Output the [x, y] coordinate of the center of the cell containing the given text.  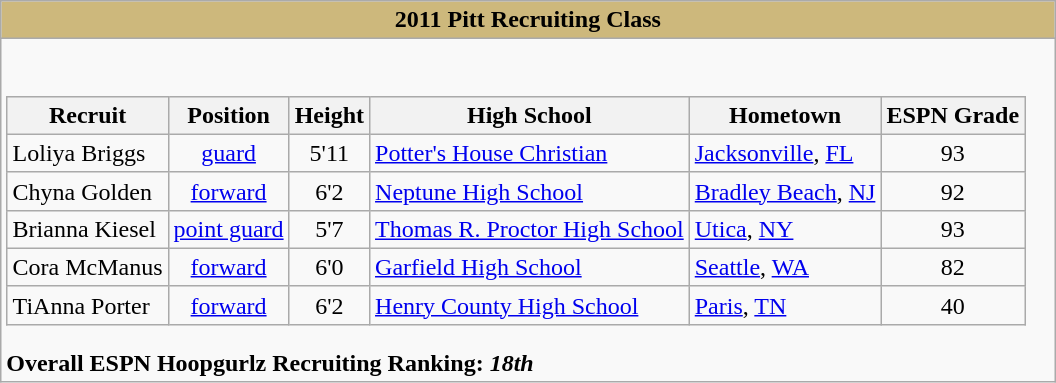
92 [953, 191]
Utica, NY [785, 229]
Hometown [785, 115]
Potter's House Christian [530, 153]
Brianna Kiesel [88, 229]
Neptune High School [530, 191]
6'0 [329, 267]
Thomas R. Proctor High School [530, 229]
Bradley Beach, NJ [785, 191]
5'7 [329, 229]
Loliya Briggs [88, 153]
Seattle, WA [785, 267]
40 [953, 305]
Paris, TN [785, 305]
Chyna Golden [88, 191]
2011 Pitt Recruiting Class [528, 20]
TiAnna Porter [88, 305]
Jacksonville, FL [785, 153]
ESPN Grade [953, 115]
Recruit [88, 115]
Henry County High School [530, 305]
82 [953, 267]
guard [228, 153]
Cora McManus [88, 267]
High School [530, 115]
Garfield High School [530, 267]
Height [329, 115]
point guard [228, 229]
Position [228, 115]
5'11 [329, 153]
